Return (x, y) of the center of cell containing provided text 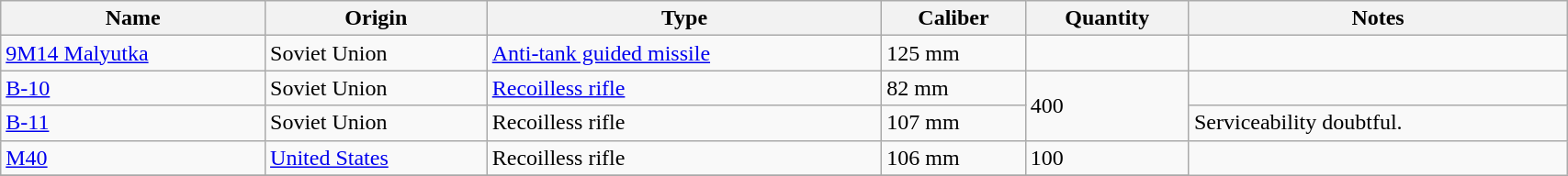
125 mm (953, 53)
Serviceability doubtful. (1378, 123)
Anti-tank guided missile (684, 53)
106 mm (953, 158)
Name (133, 18)
100 (1107, 158)
M40 (133, 158)
United States (377, 158)
9M14 Malyutka (133, 53)
Notes (1378, 18)
Origin (377, 18)
B-10 (133, 88)
400 (1107, 105)
Caliber (953, 18)
Type (684, 18)
B-11 (133, 123)
107 mm (953, 123)
Quantity (1107, 18)
82 mm (953, 88)
